Search for the cell housing the specified text and yield its [X, Y] center coordinate. 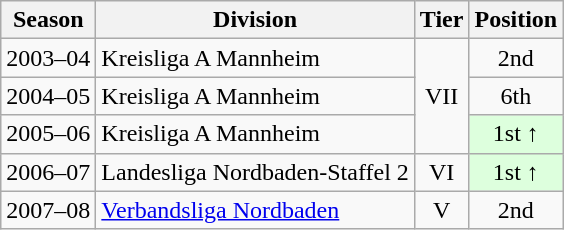
2005–06 [48, 134]
6th [516, 96]
V [442, 210]
Tier [442, 20]
Landesliga Nordbaden-Staffel 2 [256, 172]
2004–05 [48, 96]
Season [48, 20]
2006–07 [48, 172]
Verbandsliga Nordbaden [256, 210]
VI [442, 172]
VII [442, 96]
2007–08 [48, 210]
2003–04 [48, 58]
Position [516, 20]
Division [256, 20]
